Extract the [x, y] coordinate from the center of the cell holding the provided text.  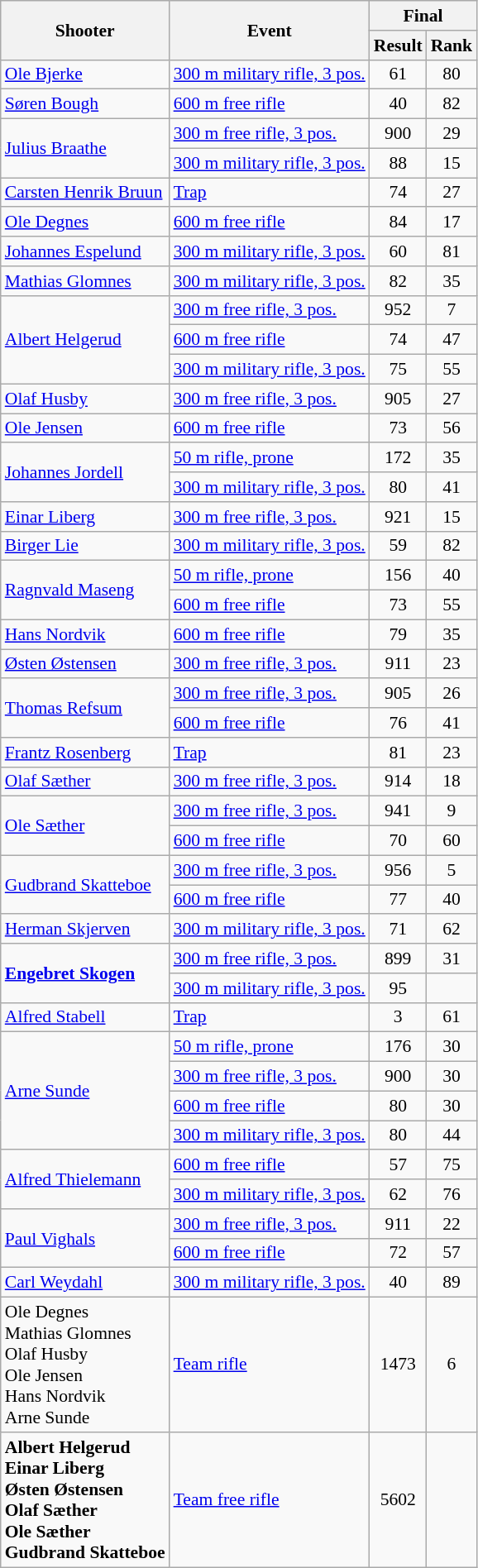
Ole Bjerke [85, 74]
18 [452, 782]
Johannes Espelund [85, 251]
29 [452, 134]
88 [399, 163]
Mathias Glomnes [85, 281]
9 [452, 811]
Arne Sunde [85, 1091]
22 [452, 1224]
59 [399, 546]
Albert Helgerud [85, 339]
956 [399, 870]
941 [399, 811]
26 [452, 694]
44 [452, 1135]
176 [399, 1047]
Rank [452, 45]
921 [399, 517]
47 [452, 340]
17 [452, 222]
952 [399, 310]
Shooter [85, 30]
Thomas Refsum [85, 708]
Alfred Stabell [85, 1017]
6 [452, 1365]
Julius Braathe [85, 149]
5 [452, 870]
Herman Skjerven [85, 930]
71 [399, 930]
Olaf Husby [85, 399]
Frantz Rosenberg [85, 753]
Team free rifle [270, 1500]
Carsten Henrik Bruun [85, 193]
31 [452, 958]
Birger Lie [85, 546]
Østen Østensen [85, 664]
3 [399, 1017]
56 [452, 428]
79 [399, 634]
Ole Degnes [85, 222]
Johannes Jordell [85, 473]
Einar Liberg [85, 517]
Ole Sæther [85, 825]
Hans Nordvik [85, 634]
Carl Weydahl [85, 1283]
914 [399, 782]
7 [452, 310]
156 [399, 576]
Final [423, 16]
Olaf Sæther [85, 782]
Result [399, 45]
Engebret Skogen [85, 973]
172 [399, 458]
Paul Vighals [85, 1239]
Søren Bough [85, 104]
Alfred Thielemann [85, 1179]
95 [399, 988]
899 [399, 958]
Team rifle [270, 1365]
Event [270, 30]
70 [399, 841]
Albert Helgerud Einar Liberg Østen Østensen Olaf Sæther Ole Sæther Gudbrand Skatteboe [85, 1500]
Ragnvald Maseng [85, 590]
89 [452, 1283]
Ole Degnes Mathias Glomnes Olaf Husby Ole Jensen Hans Nordvik Arne Sunde [85, 1365]
Ole Jensen [85, 428]
Gudbrand Skatteboe [85, 885]
77 [399, 900]
5602 [399, 1500]
72 [399, 1253]
1473 [399, 1365]
84 [399, 222]
